Detect which cell encompasses the target text, then output its (X, Y) center coordinate. 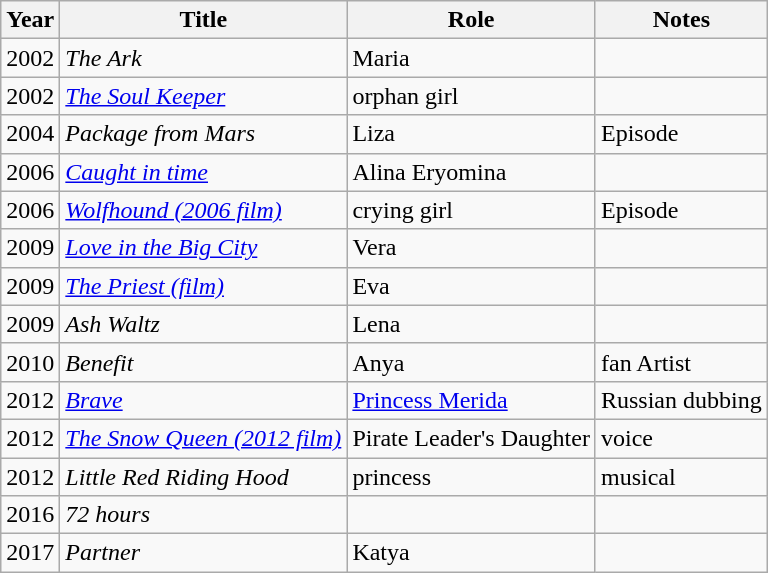
voice (681, 438)
72 hours (204, 515)
Role (472, 20)
Notes (681, 20)
The Snow Queen (2012 film) (204, 438)
princess (472, 477)
The Ark (204, 58)
Maria (472, 58)
Caught in time (204, 172)
Eva (472, 286)
Vera (472, 248)
2016 (30, 515)
Liza (472, 134)
2004 (30, 134)
Brave (204, 400)
crying girl (472, 210)
Little Red Riding Hood (204, 477)
The Priest (film) (204, 286)
Russian dubbing (681, 400)
Anya (472, 362)
2010 (30, 362)
Benefit (204, 362)
Katya (472, 553)
Wolfhound (2006 film) (204, 210)
Title (204, 20)
Year (30, 20)
Package from Mars (204, 134)
Love in the Big City (204, 248)
fan Artist (681, 362)
orphan girl (472, 96)
Princess Merida (472, 400)
musical (681, 477)
Partner (204, 553)
Lena (472, 324)
Alina Eryomina (472, 172)
Pirate Leader's Daughter (472, 438)
Ash Waltz (204, 324)
2017 (30, 553)
The Soul Keeper (204, 96)
